Output the [x, y] coordinate of the center of the cell containing the given text.  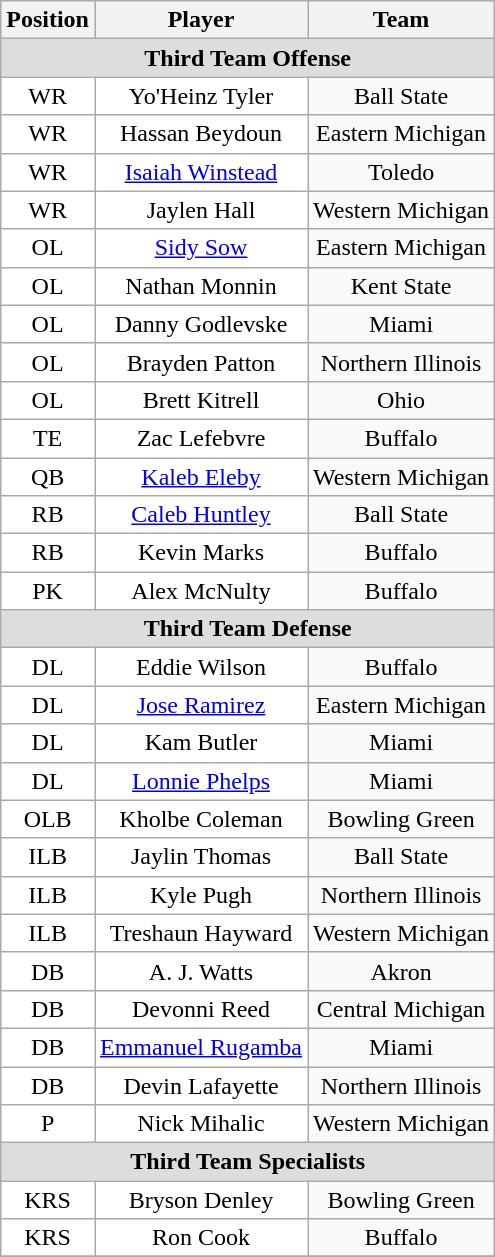
Jaylin Thomas [200, 857]
Caleb Huntley [200, 515]
Brayden Patton [200, 362]
Devin Lafayette [200, 1085]
Kaleb Eleby [200, 477]
Kyle Pugh [200, 895]
Toledo [402, 172]
Danny Godlevske [200, 324]
Third Team Specialists [248, 1162]
Kam Butler [200, 743]
A. J. Watts [200, 971]
P [48, 1124]
Kevin Marks [200, 553]
Akron [402, 971]
Eddie Wilson [200, 667]
Zac Lefebvre [200, 438]
Player [200, 20]
Kholbe Coleman [200, 819]
TE [48, 438]
Sidy Sow [200, 248]
Bryson Denley [200, 1200]
Central Michigan [402, 1009]
Lonnie Phelps [200, 781]
Treshaun Hayward [200, 933]
OLB [48, 819]
Ohio [402, 400]
QB [48, 477]
Kent State [402, 286]
Jose Ramirez [200, 705]
Isaiah Winstead [200, 172]
Nathan Monnin [200, 286]
Third Team Defense [248, 629]
Position [48, 20]
Yo'Heinz Tyler [200, 96]
Third Team Offense [248, 58]
Emmanuel Rugamba [200, 1047]
Team [402, 20]
Ron Cook [200, 1238]
Devonni Reed [200, 1009]
Brett Kitrell [200, 400]
PK [48, 591]
Hassan Beydoun [200, 134]
Jaylen Hall [200, 210]
Nick Mihalic [200, 1124]
Alex McNulty [200, 591]
